Identify which cell holds the provided text, then report its [x, y] central coordinate. 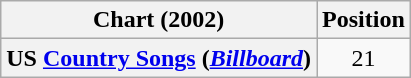
Position [364, 20]
21 [364, 58]
Chart (2002) [159, 20]
US Country Songs (Billboard) [159, 58]
